For the text-containing cell, return its midpoint in (x, y) coordinate format. 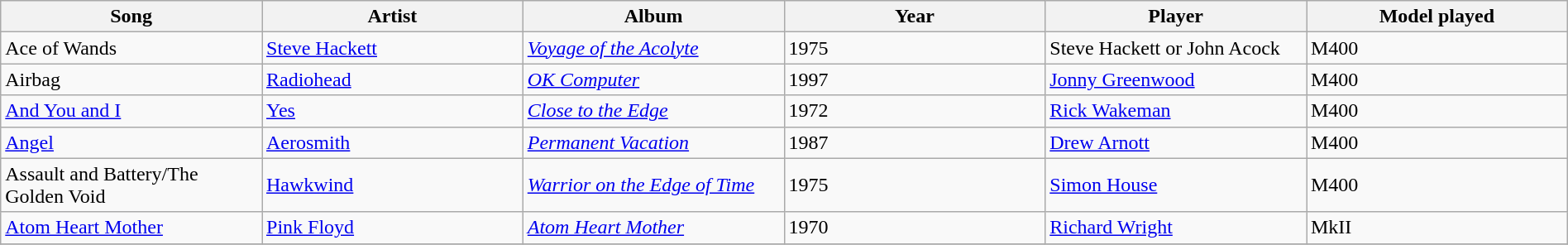
Radiohead (392, 79)
1987 (915, 142)
Drew Arnott (1176, 142)
Song (131, 17)
Assault and Battery/The Golden Void (131, 185)
Yes (392, 111)
Artist (392, 17)
Richard Wright (1176, 228)
Ace of Wands (131, 48)
Jonny Greenwood (1176, 79)
Hawkwind (392, 185)
Aerosmith (392, 142)
Permanent Vacation (653, 142)
Pink Floyd (392, 228)
Close to the Edge (653, 111)
Steve Hackett (392, 48)
Player (1176, 17)
Steve Hackett or John Acock (1176, 48)
1970 (915, 228)
Airbag (131, 79)
Simon House (1176, 185)
1972 (915, 111)
1997 (915, 79)
Album (653, 17)
Angel (131, 142)
OK Computer (653, 79)
And You and I (131, 111)
Warrior on the Edge of Time (653, 185)
Voyage of the Acolyte (653, 48)
Model played (1437, 17)
Year (915, 17)
Rick Wakeman (1176, 111)
MkII (1437, 228)
